Identify which cell holds the provided text, then report its [X, Y] central coordinate. 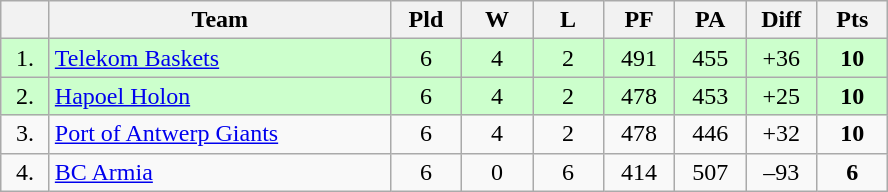
PF [640, 20]
1. [26, 58]
2. [26, 96]
–93 [782, 172]
455 [710, 58]
Telekom Baskets [220, 58]
446 [710, 134]
PA [710, 20]
BC Armia [220, 172]
+32 [782, 134]
Hapoel Holon [220, 96]
L [568, 20]
W [496, 20]
Pld [426, 20]
507 [710, 172]
Diff [782, 20]
453 [710, 96]
Team [220, 20]
4. [26, 172]
3. [26, 134]
414 [640, 172]
Pts [852, 20]
Port of Antwerp Giants [220, 134]
+25 [782, 96]
491 [640, 58]
0 [496, 172]
+36 [782, 58]
